Return the (x, y) coordinate for the center point of the cell that contains the specified text.  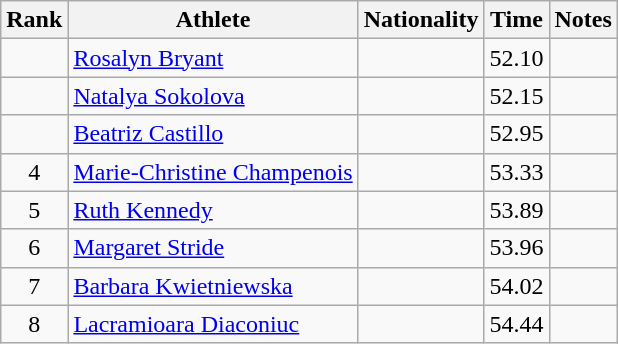
53.33 (516, 172)
5 (34, 210)
Ruth Kennedy (213, 210)
Beatriz Castillo (213, 134)
53.96 (516, 248)
7 (34, 286)
6 (34, 248)
52.10 (516, 58)
Margaret Stride (213, 248)
52.95 (516, 134)
Nationality (421, 20)
4 (34, 172)
Rosalyn Bryant (213, 58)
Time (516, 20)
Notes (583, 20)
Marie-Christine Champenois (213, 172)
8 (34, 324)
Athlete (213, 20)
54.44 (516, 324)
Rank (34, 20)
54.02 (516, 286)
53.89 (516, 210)
Barbara Kwietniewska (213, 286)
52.15 (516, 96)
Lacramioara Diaconiuc (213, 324)
Natalya Sokolova (213, 96)
